For the text-containing cell, return its midpoint in [x, y] coordinate format. 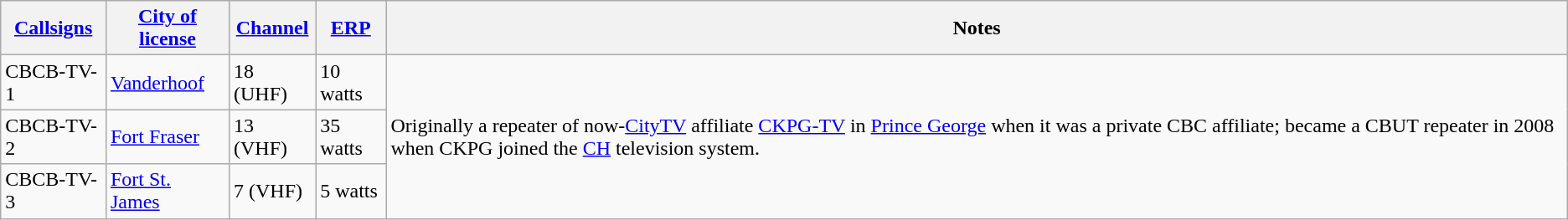
13 (VHF) [271, 137]
Notes [977, 28]
CBCB-TV-1 [54, 82]
7 (VHF) [271, 191]
Callsigns [54, 28]
Fort St. James [168, 191]
Fort Fraser [168, 137]
35 watts [351, 137]
Vanderhoof [168, 82]
CBCB-TV-2 [54, 137]
Channel [271, 28]
ERP [351, 28]
City of license [168, 28]
5 watts [351, 191]
CBCB-TV-3 [54, 191]
10 watts [351, 82]
18 (UHF) [271, 82]
